Detect which cell encompasses the target text, then output its [X, Y] center coordinate. 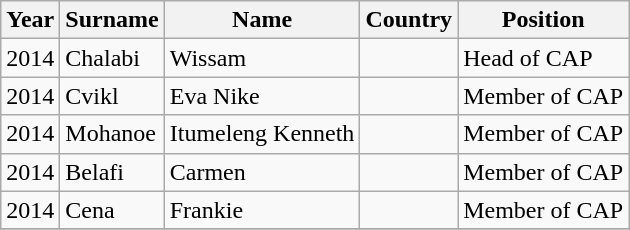
Country [409, 20]
Mohanoe [112, 134]
Frankie [262, 210]
Position [544, 20]
Carmen [262, 172]
Year [30, 20]
Cena [112, 210]
Belafi [112, 172]
Eva Nike [262, 96]
Surname [112, 20]
Wissam [262, 58]
Itumeleng Kenneth [262, 134]
Name [262, 20]
Cvikl [112, 96]
Head of CAP [544, 58]
Chalabi [112, 58]
